Pinpoint the cell where the given text exists, returning its (X, Y) midpoint coordinate. 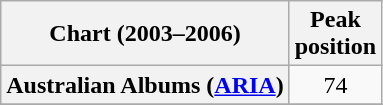
Australian Albums (ARIA) (145, 85)
Peak position (335, 34)
Chart (2003–2006) (145, 34)
74 (335, 85)
